Pinpoint the cell where the given text exists, returning its (X, Y) midpoint coordinate. 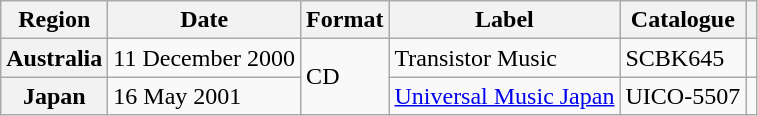
CD (345, 77)
11 December 2000 (204, 58)
Transistor Music (504, 58)
Universal Music Japan (504, 96)
16 May 2001 (204, 96)
Format (345, 20)
Label (504, 20)
UICO-5507 (683, 96)
Region (54, 20)
Date (204, 20)
Catalogue (683, 20)
SCBK645 (683, 58)
Japan (54, 96)
Australia (54, 58)
